Identify which cell holds the provided text, then report its [x, y] central coordinate. 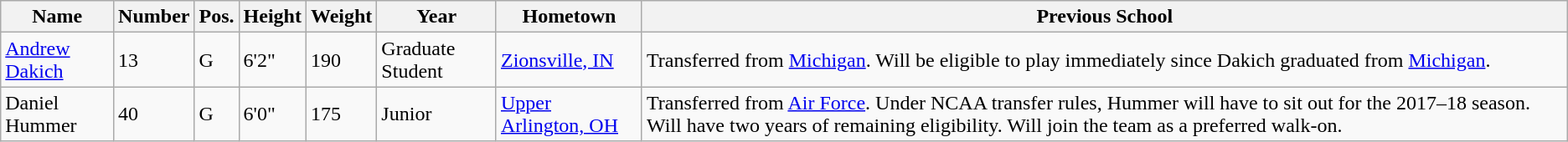
6'2" [272, 60]
175 [341, 114]
Daniel Hummer [57, 114]
Transferred from Michigan. Will be eligible to play immediately since Dakich graduated from Michigan. [1104, 60]
Pos. [216, 17]
Height [272, 17]
Junior [437, 114]
6'0" [272, 114]
Graduate Student [437, 60]
Hometown [569, 17]
Upper Arlington, OH [569, 114]
Andrew Dakich [57, 60]
Name [57, 17]
13 [154, 60]
Zionsville, IN [569, 60]
Year [437, 17]
Weight [341, 17]
40 [154, 114]
Number [154, 17]
190 [341, 60]
Previous School [1104, 17]
